From the cell containing the given text, extract its center point as [x, y] coordinate. 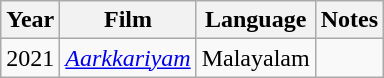
Malayalam [256, 58]
Notes [349, 20]
Year [30, 20]
Language [256, 20]
Film [128, 20]
Aarkkariyam [128, 58]
2021 [30, 58]
